Determine the [x, y] coordinate at the center of the cell enclosing the given text.  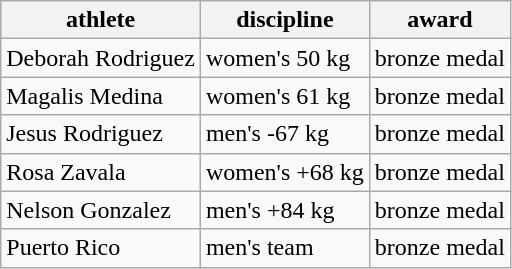
Rosa Zavala [101, 172]
women's +68 kg [284, 172]
Puerto Rico [101, 248]
women's 61 kg [284, 96]
athlete [101, 20]
award [440, 20]
Magalis Medina [101, 96]
men's +84 kg [284, 210]
discipline [284, 20]
women's 50 kg [284, 58]
Nelson Gonzalez [101, 210]
men's -67 kg [284, 134]
Jesus Rodriguez [101, 134]
men's team [284, 248]
Deborah Rodriguez [101, 58]
